Find where the given text appears and provide that cell's center as [X, Y] coordinate. 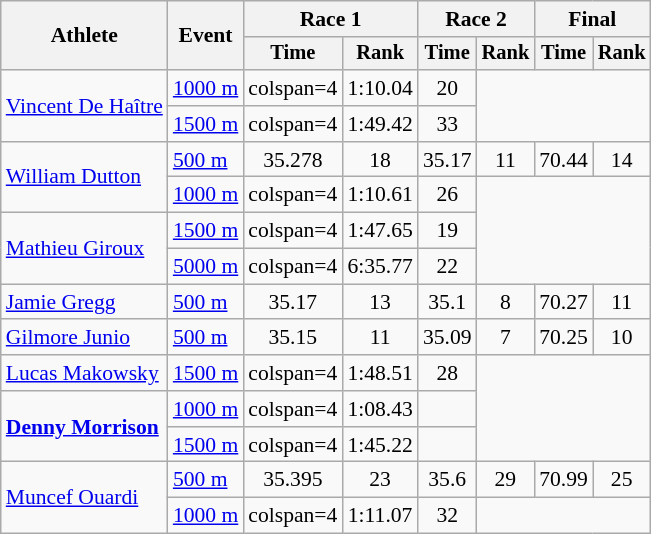
Lucas Makowsky [84, 373]
19 [448, 231]
1:49.42 [380, 124]
6:35.77 [380, 267]
20 [448, 88]
70.27 [564, 302]
Gilmore Junio [84, 338]
22 [448, 267]
1:48.51 [380, 373]
23 [380, 480]
Race 2 [476, 19]
Jamie Gregg [84, 302]
1:10.61 [380, 195]
Athlete [84, 36]
1:08.43 [380, 409]
1:11.07 [380, 516]
35.15 [292, 338]
35.6 [448, 480]
Muncef Ouardi [84, 498]
70.44 [564, 160]
13 [380, 302]
Final [592, 19]
14 [622, 160]
29 [506, 480]
35.278 [292, 160]
28 [448, 373]
35.395 [292, 480]
Event [206, 36]
18 [380, 160]
1:47.65 [380, 231]
7 [506, 338]
Denny Morrison [84, 426]
1:10.04 [380, 88]
Race 1 [330, 19]
32 [448, 516]
5000 m [206, 267]
35.09 [448, 338]
25 [622, 480]
8 [506, 302]
26 [448, 195]
10 [622, 338]
33 [448, 124]
William Dutton [84, 178]
70.99 [564, 480]
Vincent De Haître [84, 106]
Mathieu Giroux [84, 248]
1:45.22 [380, 445]
35.1 [448, 302]
70.25 [564, 338]
